Identify which cell holds the provided text, then report its (X, Y) central coordinate. 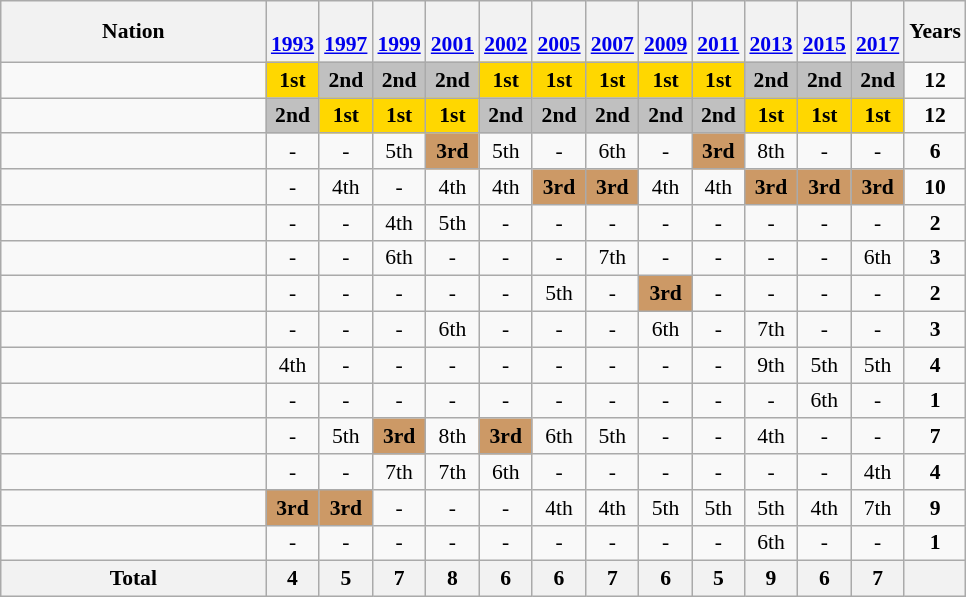
Nation (134, 32)
9th (770, 365)
2017 (878, 32)
1993 (292, 32)
8 (452, 579)
Total (134, 579)
1999 (398, 32)
2009 (666, 32)
Years (935, 32)
10 (935, 187)
2015 (824, 32)
2007 (612, 32)
2011 (718, 32)
1997 (346, 32)
2001 (452, 32)
2005 (558, 32)
2013 (770, 32)
2002 (506, 32)
